Detect which cell encompasses the target text, then output its (X, Y) center coordinate. 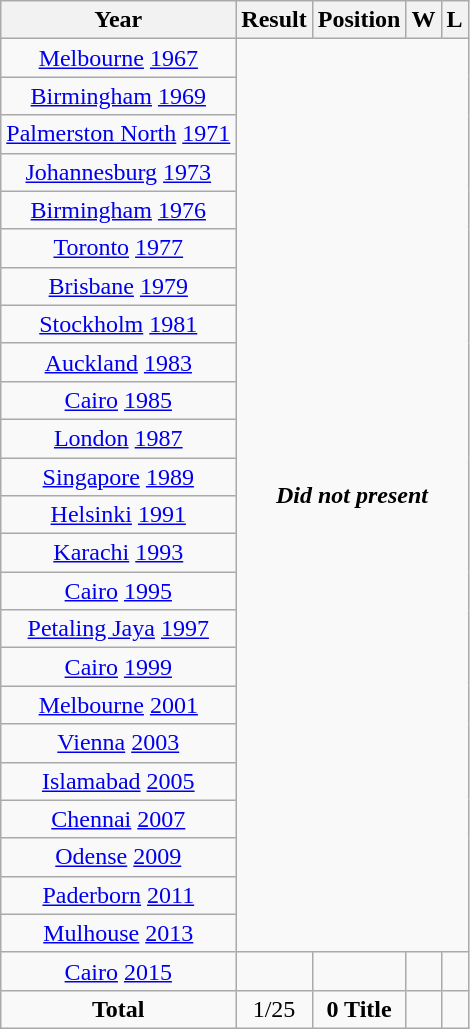
Brisbane 1979 (118, 286)
Palmerston North 1971 (118, 134)
Stockholm 1981 (118, 324)
Melbourne 1967 (118, 58)
L (454, 20)
Toronto 1977 (118, 248)
Cairo 2015 (118, 971)
Chennai 2007 (118, 819)
Karachi 1993 (118, 553)
Cairo 1995 (118, 591)
1/25 (274, 1009)
Auckland 1983 (118, 362)
Total (118, 1009)
Melbourne 2001 (118, 705)
Did not present (352, 496)
W (424, 20)
Birmingham 1976 (118, 210)
Position (359, 20)
Cairo 1999 (118, 667)
Islamabad 2005 (118, 781)
Vienna 2003 (118, 743)
London 1987 (118, 438)
Petaling Jaya 1997 (118, 629)
Paderborn 2011 (118, 895)
Year (118, 20)
Helsinki 1991 (118, 515)
Cairo 1985 (118, 400)
Birmingham 1969 (118, 96)
Johannesburg 1973 (118, 172)
Odense 2009 (118, 857)
Singapore 1989 (118, 477)
Mulhouse 2013 (118, 933)
Result (274, 20)
0 Title (359, 1009)
